Output the [x, y] coordinate of the center of the cell containing the given text.  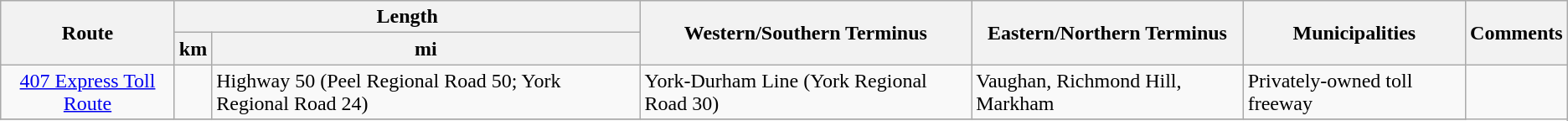
Length [407, 17]
Municipalities [1354, 33]
Highway 50 (Peel Regional Road 50; York Regional Road 24) [426, 92]
Western/Southern Terminus [806, 33]
407 Express Toll Route [88, 92]
Comments [1516, 33]
Privately-owned toll freeway [1354, 92]
Eastern/Northern Terminus [1107, 33]
York-Durham Line (York Regional Road 30) [806, 92]
mi [426, 49]
km [193, 49]
Vaughan, Richmond Hill, Markham [1107, 92]
Route [88, 33]
